Capture the cell that displays the provided text and extract its [X, Y] central coordinate. 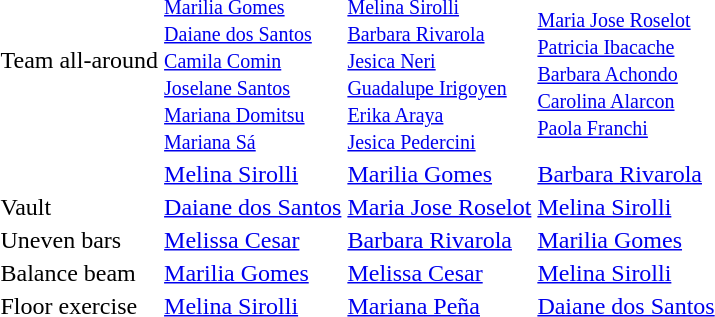
Barbara Rivarola [440, 240]
Maria Jose Roselot [440, 207]
Melina Sirolli [253, 174]
Daiane dos Santos [253, 207]
